Capture the cell that displays the provided text and extract its (x, y) central coordinate. 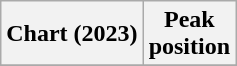
Peakposition (189, 34)
Chart (2023) (72, 34)
